From the cell containing the given text, extract its center point as [X, Y] coordinate. 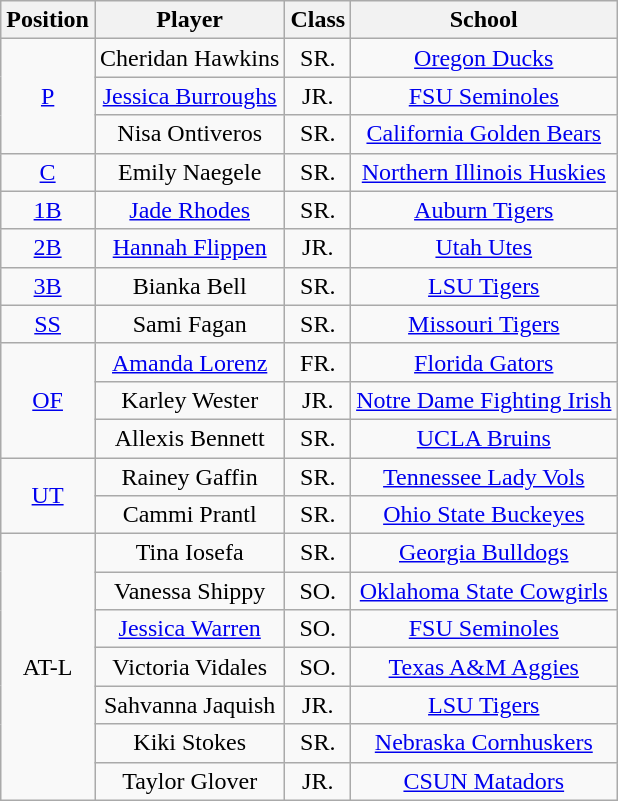
Amanda Lorenz [189, 362]
Vanessa Shippy [189, 591]
Oregon Ducks [484, 58]
UCLA Bruins [484, 438]
AT-L [48, 667]
Position [48, 20]
Nisa Ontiveros [189, 134]
Kiki Stokes [189, 743]
Hannah Flippen [189, 248]
Nebraska Cornhuskers [484, 743]
Auburn Tigers [484, 210]
FR. [318, 362]
P [48, 96]
Jade Rhodes [189, 210]
Player [189, 20]
Florida Gators [484, 362]
UT [48, 496]
Jessica Burroughs [189, 96]
Utah Utes [484, 248]
Tina Iosefa [189, 553]
Rainey Gaffin [189, 477]
Notre Dame Fighting Irish [484, 400]
Texas A&M Aggies [484, 667]
SS [48, 324]
Allexis Bennett [189, 438]
Sami Fagan [189, 324]
Emily Naegele [189, 172]
School [484, 20]
California Golden Bears [484, 134]
1B [48, 210]
Ohio State Buckeyes [484, 515]
Missouri Tigers [484, 324]
Northern Illinois Huskies [484, 172]
3B [48, 286]
Taylor Glover [189, 781]
Georgia Bulldogs [484, 553]
OF [48, 400]
Sahvanna Jaquish [189, 705]
Tennessee Lady Vols [484, 477]
Karley Wester [189, 400]
Class [318, 20]
Cammi Prantl [189, 515]
Oklahoma State Cowgirls [484, 591]
Bianka Bell [189, 286]
Victoria Vidales [189, 667]
CSUN Matadors [484, 781]
Cheridan Hawkins [189, 58]
2B [48, 248]
C [48, 172]
Jessica Warren [189, 629]
